Return [x, y] of the center of cell containing provided text 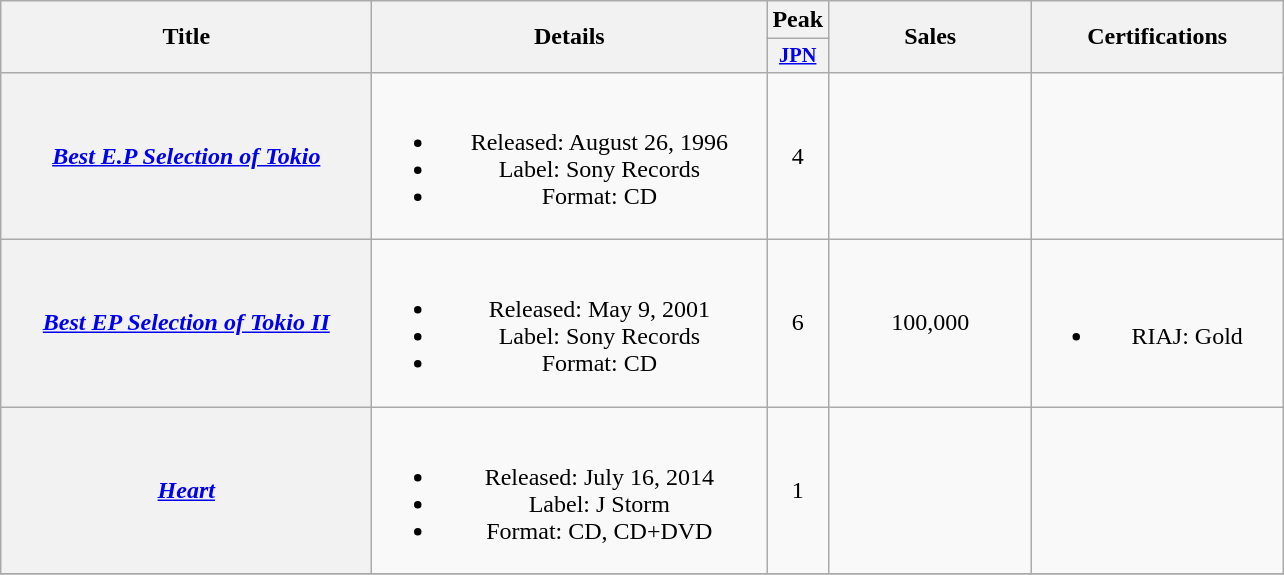
Title [186, 37]
Sales [930, 37]
Released: May 9, 2001Label: Sony RecordsFormat: CD [570, 324]
Released: July 16, 2014Label: J StormFormat: CD, CD+DVD [570, 490]
Best E.P Selection of Tokio [186, 156]
6 [798, 324]
RIAJ: Gold [1158, 324]
Best EP Selection of Tokio II [186, 324]
Heart [186, 490]
JPN [798, 56]
Peak [798, 20]
4 [798, 156]
Released: August 26, 1996Label: Sony RecordsFormat: CD [570, 156]
100,000 [930, 324]
Details [570, 37]
1 [798, 490]
Certifications [1158, 37]
